Search for the cell housing the specified text and yield its (X, Y) center coordinate. 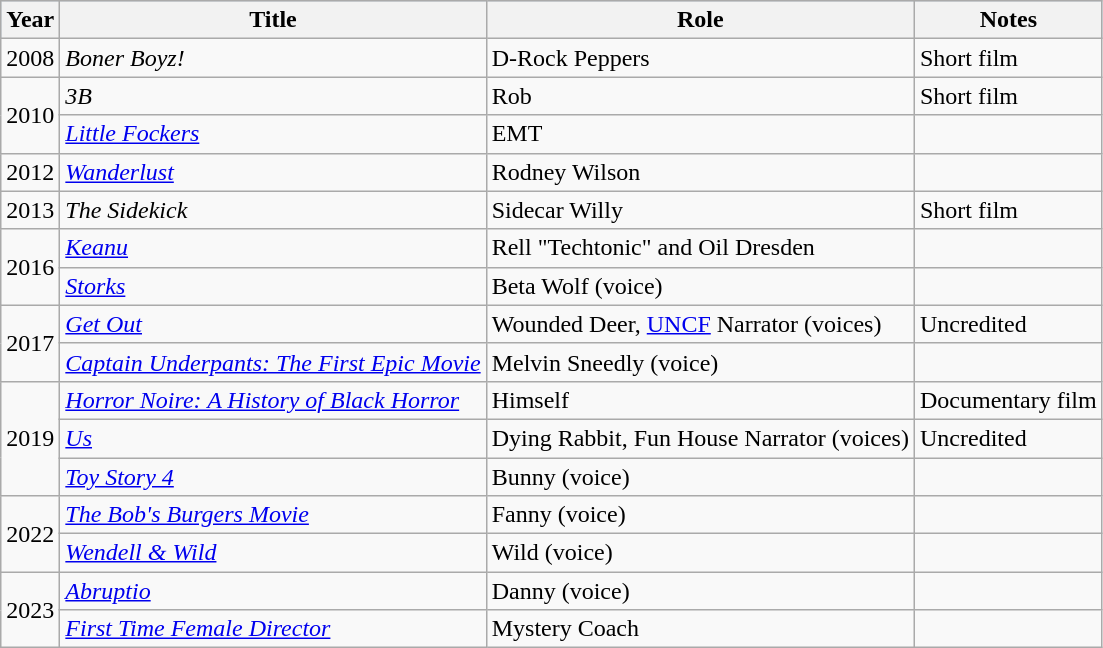
Little Fockers (273, 134)
2016 (30, 267)
Beta Wolf (voice) (700, 286)
Wounded Deer, UNCF Narrator (voices) (700, 324)
Bunny (voice) (700, 477)
2022 (30, 534)
3B (273, 96)
Melvin Sneedly (voice) (700, 362)
Captain Underpants: The First Epic Movie (273, 362)
Rell "Techtonic" and Oil Dresden (700, 248)
EMT (700, 134)
Wild (voice) (700, 553)
Himself (700, 400)
Keanu (273, 248)
D-Rock Peppers (700, 58)
Wendell & Wild (273, 553)
The Bob's Burgers Movie (273, 515)
Year (30, 20)
Title (273, 20)
2010 (30, 115)
Rodney Wilson (700, 172)
Storks (273, 286)
Rob (700, 96)
Mystery Coach (700, 629)
2017 (30, 343)
Dying Rabbit, Fun House Narrator (voices) (700, 438)
Horror Noire: A History of Black Horror (273, 400)
Documentary film (1008, 400)
2008 (30, 58)
Role (700, 20)
Danny (voice) (700, 591)
Get Out (273, 324)
2019 (30, 438)
Toy Story 4 (273, 477)
Us (273, 438)
The Sidekick (273, 210)
Boner Boyz! (273, 58)
2012 (30, 172)
Abruptio (273, 591)
Sidecar Willy (700, 210)
Notes (1008, 20)
First Time Female Director (273, 629)
Wanderlust (273, 172)
Fanny (voice) (700, 515)
2013 (30, 210)
2023 (30, 610)
